Find where the given text appears and provide that cell's center as (x, y) coordinate. 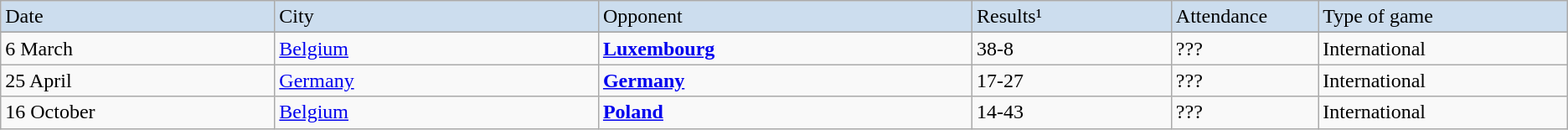
Type of game (1442, 17)
Date (137, 17)
City (437, 17)
Opponent (785, 17)
Results¹ (1071, 17)
17-27 (1071, 81)
Luxembourg (785, 49)
25 April (137, 81)
Attendance (1245, 17)
14-43 (1071, 112)
Poland (785, 112)
16 October (137, 112)
38-8 (1071, 49)
6 March (137, 49)
